Determine the (X, Y) coordinate at the center of the cell enclosing the given text.  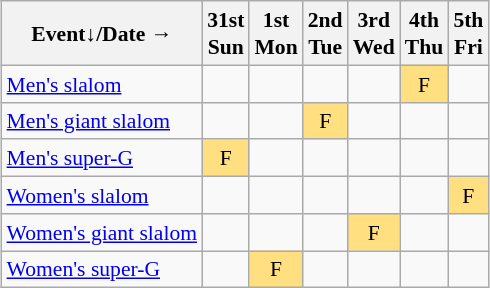
1stMon (276, 33)
Women's slalom (102, 194)
Men's super-G (102, 158)
Men's giant slalom (102, 120)
3rdWed (374, 33)
Event↓/Date → (102, 33)
4thThu (424, 33)
5thFri (468, 33)
31stSun (226, 33)
Men's slalom (102, 84)
Women's giant slalom (102, 232)
Women's super-G (102, 268)
2ndTue (326, 33)
